Search for the cell housing the specified text and yield its [X, Y] center coordinate. 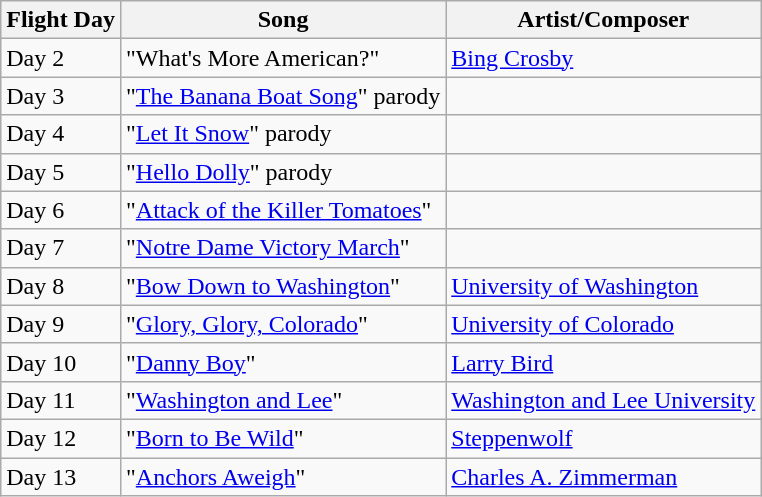
Day 11 [61, 400]
"The Banana Boat Song" parody [282, 96]
Day 10 [61, 362]
Day 2 [61, 58]
Day 12 [61, 438]
Day 6 [61, 210]
"What's More American?" [282, 58]
"Anchors Aweigh" [282, 477]
Day 13 [61, 477]
Day 7 [61, 248]
"Notre Dame Victory March" [282, 248]
Larry Bird [604, 362]
"Hello Dolly" parody [282, 172]
Day 8 [61, 286]
Day 9 [61, 324]
Artist/Composer [604, 20]
Day 4 [61, 134]
University of Colorado [604, 324]
"Let It Snow" parody [282, 134]
Song [282, 20]
"Bow Down to Washington" [282, 286]
Flight Day [61, 20]
"Danny Boy" [282, 362]
Charles A. Zimmerman [604, 477]
"Washington and Lee" [282, 400]
Washington and Lee University [604, 400]
"Born to Be Wild" [282, 438]
Bing Crosby [604, 58]
"Glory, Glory, Colorado" [282, 324]
"Attack of the Killer Tomatoes" [282, 210]
Steppenwolf [604, 438]
Day 3 [61, 96]
Day 5 [61, 172]
University of Washington [604, 286]
